From the cell containing the given text, extract its center point as [x, y] coordinate. 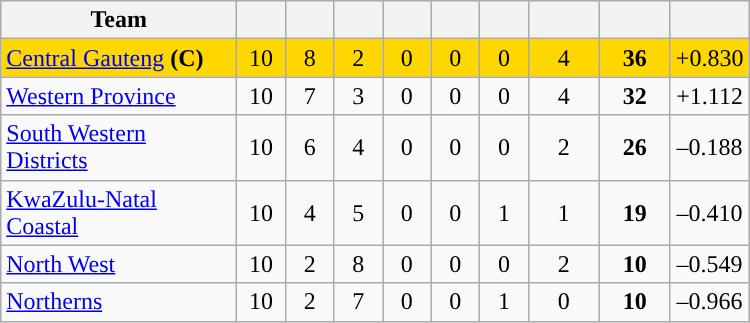
–0.410 [710, 212]
Northerns [119, 302]
5 [358, 212]
Team [119, 20]
–0.188 [710, 148]
19 [634, 212]
North West [119, 264]
+0.830 [710, 58]
Central Gauteng (C) [119, 58]
36 [634, 58]
South Western Districts [119, 148]
+1.112 [710, 96]
–0.549 [710, 264]
6 [310, 148]
32 [634, 96]
–0.966 [710, 302]
Western Province [119, 96]
26 [634, 148]
KwaZulu-Natal Coastal [119, 212]
3 [358, 96]
